Find where the given text appears and provide that cell's center as (x, y) coordinate. 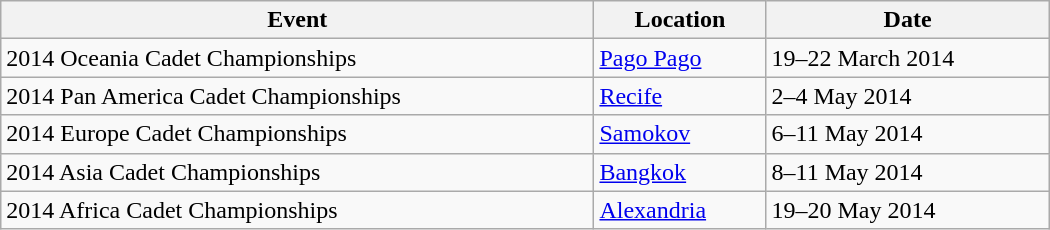
Bangkok (680, 172)
Date (908, 20)
19–20 May 2014 (908, 210)
2014 Europe Cadet Championships (298, 134)
19–22 March 2014 (908, 58)
Alexandria (680, 210)
2014 Oceania Cadet Championships (298, 58)
Location (680, 20)
2014 Asia Cadet Championships (298, 172)
Samokov (680, 134)
Event (298, 20)
2–4 May 2014 (908, 96)
6–11 May 2014 (908, 134)
8–11 May 2014 (908, 172)
2014 Africa Cadet Championships (298, 210)
Pago Pago (680, 58)
2014 Pan America Cadet Championships (298, 96)
Recife (680, 96)
